Return [X, Y] of the center of cell containing provided text 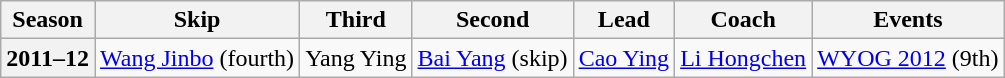
Li Hongchen [744, 58]
WYOG 2012 (9th) [908, 58]
Lead [624, 20]
Yang Ying [356, 58]
Season [48, 20]
Wang Jinbo (fourth) [196, 58]
2011–12 [48, 58]
Coach [744, 20]
Third [356, 20]
Skip [196, 20]
Cao Ying [624, 58]
Bai Yang (skip) [492, 58]
Events [908, 20]
Second [492, 20]
